Return the (X, Y) coordinate for the center point of the cell that contains the specified text.  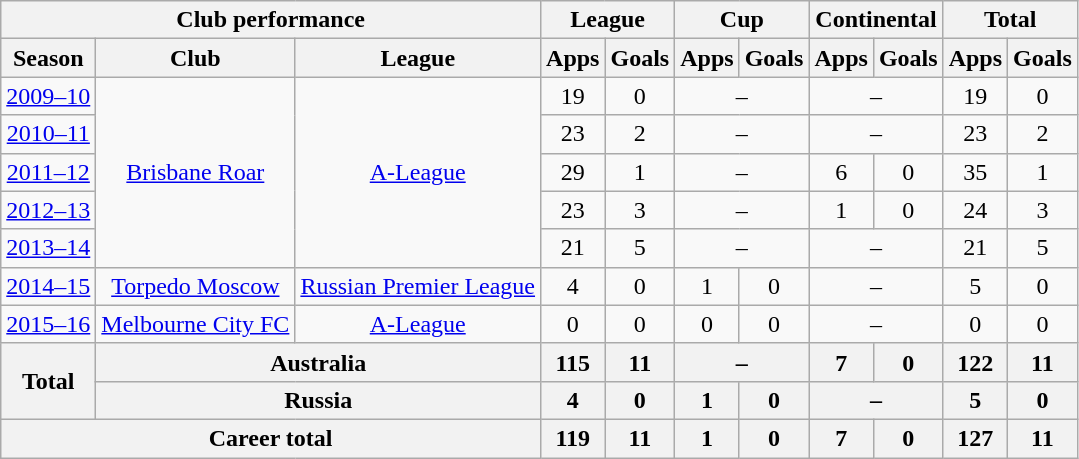
2012–13 (48, 210)
Melbourne City FC (196, 324)
2014–15 (48, 286)
Cup (742, 20)
Australia (318, 362)
Career total (271, 438)
127 (975, 438)
Club performance (271, 20)
Brisbane Roar (196, 172)
Russia (318, 400)
Season (48, 58)
24 (975, 210)
35 (975, 172)
119 (573, 438)
Russian Premier League (418, 286)
Torpedo Moscow (196, 286)
115 (573, 362)
2011–12 (48, 172)
2009–10 (48, 96)
122 (975, 362)
2013–14 (48, 248)
6 (841, 172)
29 (573, 172)
2010–11 (48, 134)
Continental (876, 20)
2015–16 (48, 324)
Club (196, 58)
